Pinpoint the cell where the given text exists, returning its (x, y) midpoint coordinate. 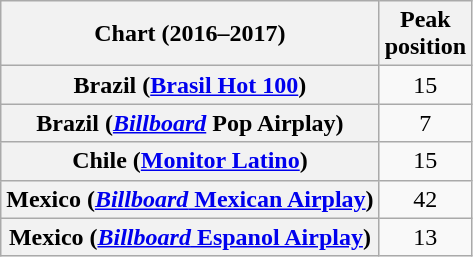
Peak position (425, 34)
42 (425, 199)
Chart (2016–2017) (190, 34)
Mexico (Billboard Mexican Airplay) (190, 199)
Brazil (Billboard Pop Airplay) (190, 123)
7 (425, 123)
Mexico (Billboard Espanol Airplay) (190, 237)
Chile (Monitor Latino) (190, 161)
Brazil (Brasil Hot 100) (190, 85)
13 (425, 237)
